Output the (X, Y) coordinate of the center of the cell containing the given text.  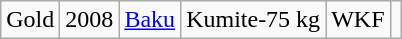
Gold (30, 20)
2008 (90, 20)
Kumite-75 kg (254, 20)
Baku (150, 20)
WKF (358, 20)
